Determine the [X, Y] coordinate at the center of the cell enclosing the given text.  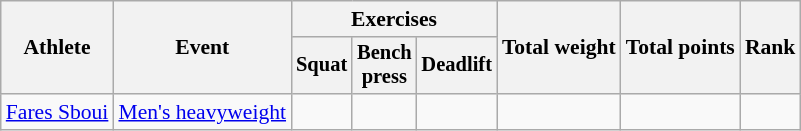
Athlete [58, 48]
Exercises [394, 19]
Total points [680, 48]
Deadlift [457, 66]
Rank [770, 48]
Squat [322, 66]
Event [202, 48]
Total weight [559, 48]
Men's heavyweight [202, 112]
Fares Sboui [58, 112]
Benchpress [384, 66]
